Locate the cell with the specified text and output its [X, Y] center coordinate. 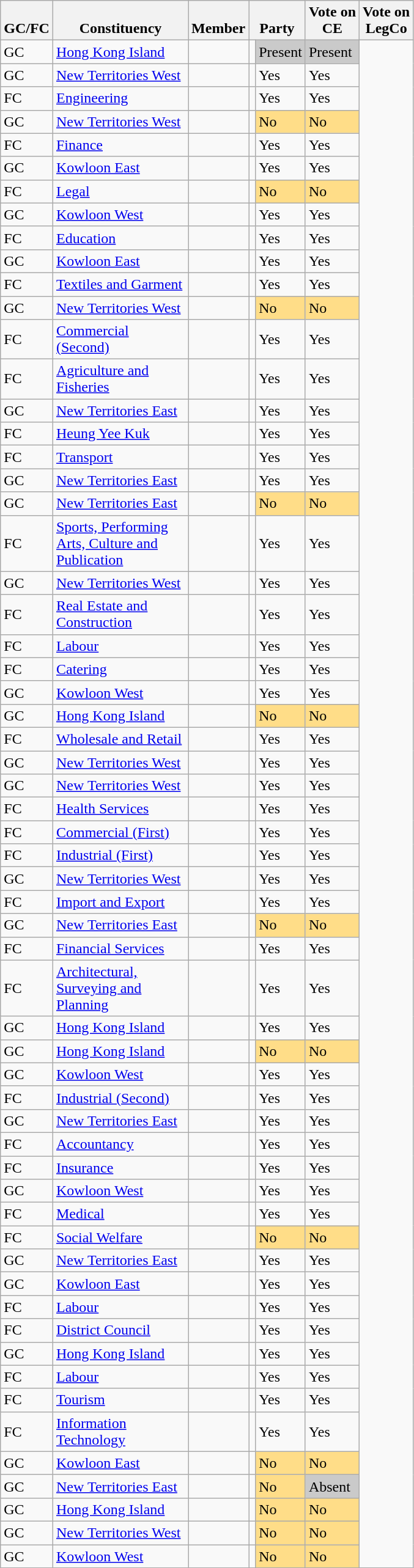
Architectural, Surveying and Planning [120, 988]
Legal [120, 191]
District Council [120, 1330]
Industrial (Second) [120, 1097]
Sports, Performing Arts, Culture and Publication [120, 543]
Party [278, 21]
Finance [120, 145]
Transport [120, 457]
Social Welfare [120, 1237]
Import and Export [120, 902]
Information Technology [120, 1431]
Commercial (Second) [120, 340]
Health Services [120, 809]
Textiles and Garment [120, 284]
Heung Yee Kuk [120, 434]
Financial Services [120, 948]
Medical [120, 1214]
Absent [332, 1486]
Vote onLegCo [386, 21]
Catering [120, 669]
Member [219, 21]
Vote onCE [332, 21]
Insurance [120, 1168]
Engineering [120, 98]
Accountancy [120, 1144]
Real Estate and Construction [120, 615]
Tourism [120, 1400]
Agriculture and Fisheries [120, 379]
Wholesale and Retail [120, 739]
Education [120, 238]
Commercial (First) [120, 832]
Industrial (First) [120, 855]
GC/FC [27, 21]
Constituency [120, 21]
